Detect which cell encompasses the target text, then output its (x, y) center coordinate. 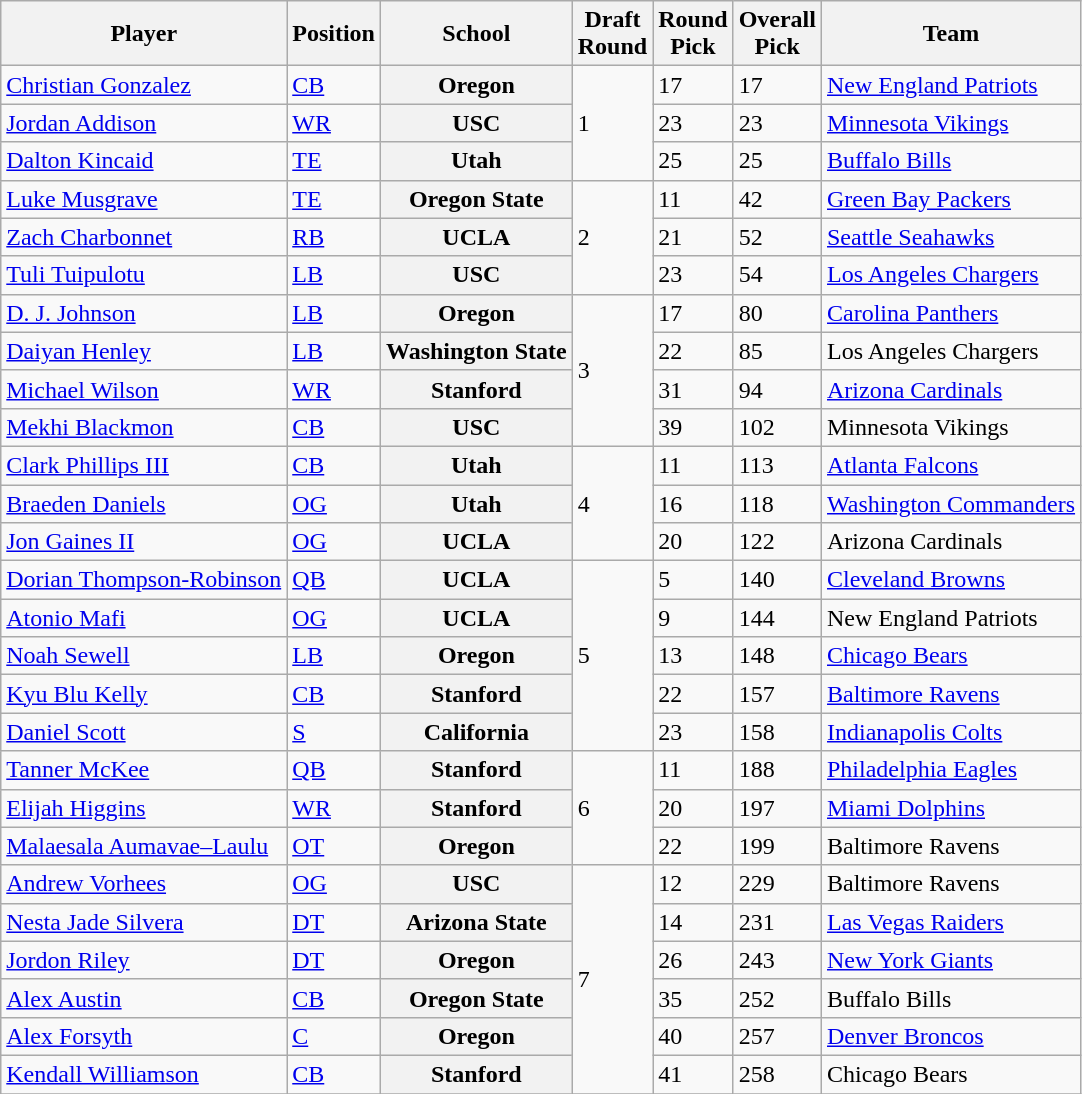
Team (950, 34)
80 (777, 313)
1 (612, 123)
Player (144, 34)
Jordon Riley (144, 960)
Mekhi Blackmon (144, 427)
231 (777, 922)
12 (693, 884)
OT (334, 846)
Washington State (476, 351)
Atlanta Falcons (950, 465)
118 (777, 503)
Daniel Scott (144, 732)
Green Bay Packers (950, 199)
158 (777, 732)
Philadelphia Eagles (950, 770)
S (334, 732)
85 (777, 351)
California (476, 732)
42 (777, 199)
Position (334, 34)
Dorian Thompson-Robinson (144, 580)
14 (693, 922)
Christian Gonzalez (144, 85)
199 (777, 846)
52 (777, 237)
40 (693, 1036)
2 (612, 237)
OverallPick (777, 34)
41 (693, 1074)
Elijah Higgins (144, 808)
C (334, 1036)
26 (693, 960)
Braeden Daniels (144, 503)
94 (777, 389)
258 (777, 1074)
4 (612, 503)
DraftRound (612, 34)
144 (777, 618)
229 (777, 884)
113 (777, 465)
157 (777, 694)
9 (693, 618)
Kyu Blu Kelly (144, 694)
Noah Sewell (144, 656)
Andrew Vorhees (144, 884)
Denver Broncos (950, 1036)
148 (777, 656)
Miami Dolphins (950, 808)
Tuli Tuipulotu (144, 275)
13 (693, 656)
Luke Musgrave (144, 199)
21 (693, 237)
252 (777, 998)
Alex Forsyth (144, 1036)
Nesta Jade Silvera (144, 922)
31 (693, 389)
Las Vegas Raiders (950, 922)
Clark Phillips III (144, 465)
RB (334, 237)
Zach Charbonnet (144, 237)
102 (777, 427)
Malaesala Aumavae–Laulu (144, 846)
140 (777, 580)
Jon Gaines II (144, 542)
3 (612, 370)
Daiyan Henley (144, 351)
Arizona State (476, 922)
35 (693, 998)
New York Giants (950, 960)
Washington Commanders (950, 503)
Carolina Panthers (950, 313)
7 (612, 979)
Alex Austin (144, 998)
Jordan Addison (144, 123)
54 (777, 275)
Seattle Seahawks (950, 237)
Cleveland Browns (950, 580)
197 (777, 808)
243 (777, 960)
16 (693, 503)
Kendall Williamson (144, 1074)
6 (612, 808)
Dalton Kincaid (144, 161)
Michael Wilson (144, 389)
122 (777, 542)
Tanner McKee (144, 770)
39 (693, 427)
Atonio Mafi (144, 618)
RoundPick (693, 34)
257 (777, 1036)
188 (777, 770)
D. J. Johnson (144, 313)
Indianapolis Colts (950, 732)
School (476, 34)
